Locate the cell with the specified text and output its (X, Y) center coordinate. 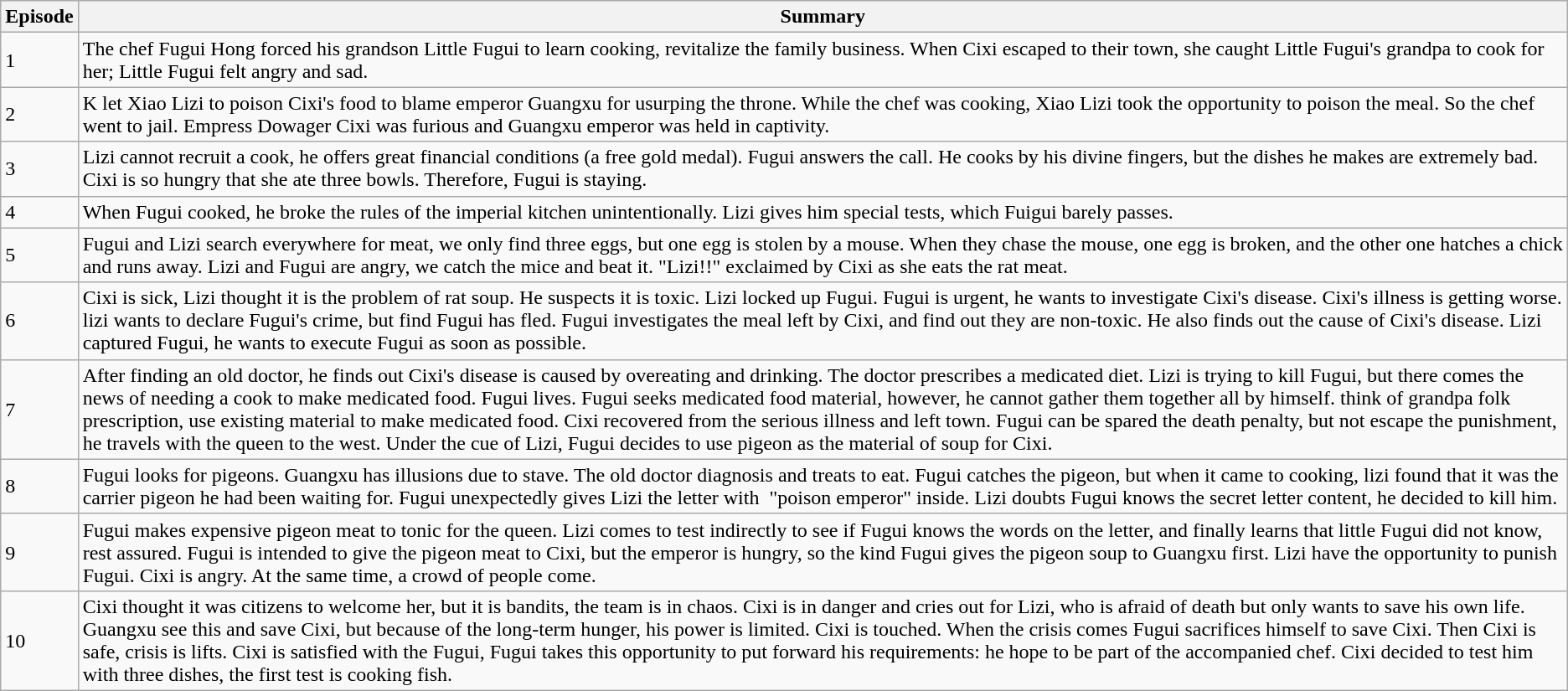
When Fugui cooked, he broke the rules of the imperial kitchen unintentionally. Lizi gives him special tests, which Fuigui barely passes. (823, 212)
5 (39, 255)
3 (39, 169)
10 (39, 640)
2 (39, 114)
8 (39, 486)
1 (39, 60)
4 (39, 212)
7 (39, 409)
Episode (39, 17)
6 (39, 321)
9 (39, 552)
Summary (823, 17)
